From the cell containing the given text, extract its center point as [X, Y] coordinate. 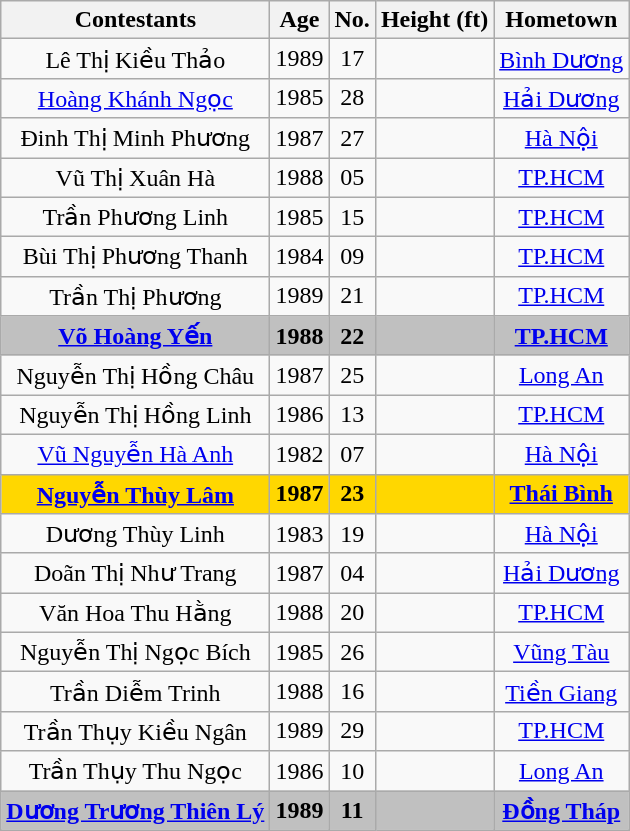
26 [352, 652]
Age [300, 20]
Trần Thụy Kiều Ngân [136, 731]
Dương Trương Thiên Lý [136, 810]
10 [352, 771]
29 [352, 731]
Lê Thị Kiều Thảo [136, 59]
Height (ft) [434, 20]
Nguyễn Thị Hồng Linh [136, 415]
Nguyễn Thị Ngọc Bích [136, 652]
1982 [300, 454]
Vũ Thị Xuân Hà [136, 178]
09 [352, 257]
25 [352, 375]
05 [352, 178]
20 [352, 613]
Đồng Tháp [562, 810]
Trần Phương Linh [136, 217]
23 [352, 494]
Hometown [562, 20]
Đinh Thị Minh Phương [136, 138]
28 [352, 98]
1984 [300, 257]
17 [352, 59]
19 [352, 534]
Trần Thụy Thu Ngọc [136, 771]
Nguyễn Thùy Lâm [136, 494]
Hoàng Khánh Ngọc [136, 98]
22 [352, 336]
Contestants [136, 20]
Võ Hoàng Yến [136, 336]
Bình Dương [562, 59]
04 [352, 573]
21 [352, 296]
Dương Thùy Linh [136, 534]
Trần Thị Phương [136, 296]
Thái Bình [562, 494]
Bùi Thị Phương Thanh [136, 257]
07 [352, 454]
Trần Diễm Trinh [136, 692]
15 [352, 217]
Văn Hoa Thu Hằng [136, 613]
1983 [300, 534]
13 [352, 415]
Vũ Nguyễn Hà Anh [136, 454]
11 [352, 810]
Tiền Giang [562, 692]
27 [352, 138]
No. [352, 20]
Doãn Thị Như Trang [136, 573]
16 [352, 692]
Vũng Tàu [562, 652]
Nguyễn Thị Hồng Châu [136, 375]
